Find where the given text appears and provide that cell's center as [x, y] coordinate. 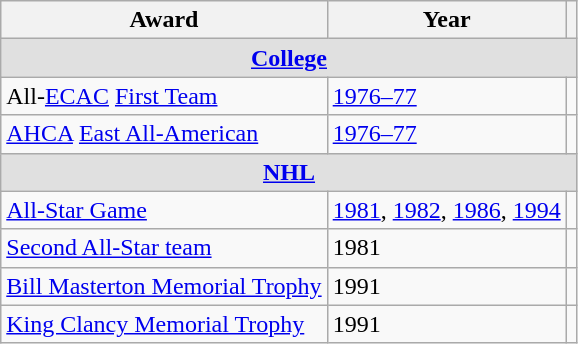
1981, 1982, 1986, 1994 [446, 210]
AHCA East All-American [164, 134]
1981 [446, 248]
All-ECAC First Team [164, 96]
All-Star Game [164, 210]
Award [164, 20]
Bill Masterton Memorial Trophy [164, 286]
King Clancy Memorial Trophy [164, 324]
NHL [290, 172]
College [290, 58]
Second All-Star team [164, 248]
Year [446, 20]
